Capture the cell that displays the provided text and extract its (x, y) central coordinate. 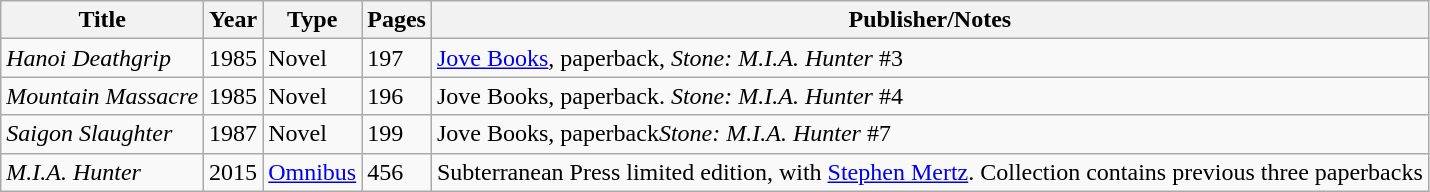
199 (397, 134)
Mountain Massacre (102, 96)
456 (397, 172)
197 (397, 58)
Omnibus (312, 172)
Type (312, 20)
Publisher/Notes (930, 20)
M.I.A. Hunter (102, 172)
2015 (234, 172)
1987 (234, 134)
Hanoi Deathgrip (102, 58)
Saigon Slaughter (102, 134)
Subterranean Press limited edition, with Stephen Mertz. Collection contains previous three paperbacks (930, 172)
Jove Books, paperback, Stone: M.I.A. Hunter #3 (930, 58)
Pages (397, 20)
Year (234, 20)
196 (397, 96)
Jove Books, paperback. Stone: M.I.A. Hunter #4 (930, 96)
Title (102, 20)
Jove Books, paperbackStone: M.I.A. Hunter #7 (930, 134)
